Provide the [X, Y] coordinate of the cell's center where the given text is located.  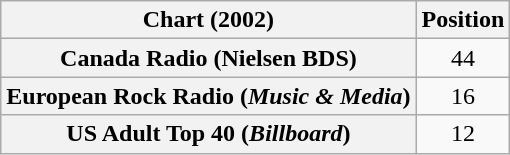
16 [463, 96]
Chart (2002) [208, 20]
12 [463, 134]
44 [463, 58]
US Adult Top 40 (Billboard) [208, 134]
European Rock Radio (Music & Media) [208, 96]
Position [463, 20]
Canada Radio (Nielsen BDS) [208, 58]
